Scan for the cell matching the given text and deliver its (x, y) coordinate at center. 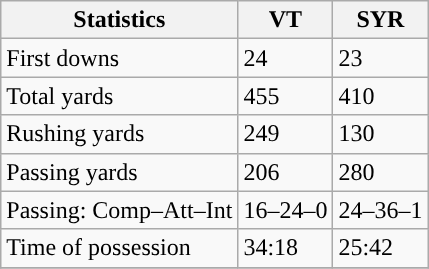
25:42 (380, 248)
280 (380, 172)
Time of possession (120, 248)
SYR (380, 20)
24–36–1 (380, 210)
Statistics (120, 20)
249 (286, 134)
455 (286, 96)
Total yards (120, 96)
16–24–0 (286, 210)
First downs (120, 58)
Passing yards (120, 172)
34:18 (286, 248)
23 (380, 58)
Passing: Comp–Att–Int (120, 210)
24 (286, 58)
130 (380, 134)
410 (380, 96)
206 (286, 172)
VT (286, 20)
Rushing yards (120, 134)
